Capture the cell that displays the provided text and extract its [x, y] central coordinate. 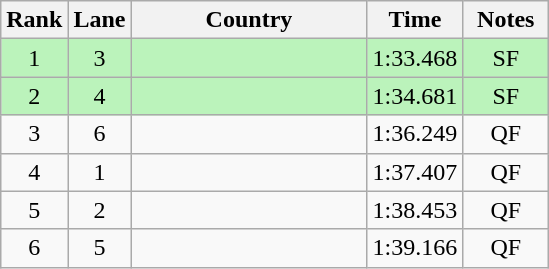
1:37.407 [415, 172]
Lane [100, 20]
1:39.166 [415, 248]
1:38.453 [415, 210]
Country [249, 20]
1:36.249 [415, 134]
Time [415, 20]
1:33.468 [415, 58]
Notes [506, 20]
1:34.681 [415, 96]
Rank [34, 20]
